Return the (x, y) coordinate for the center point of the cell that contains the specified text.  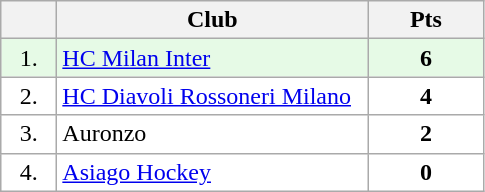
2 (426, 134)
Asiago Hockey (212, 172)
4 (426, 96)
HC Milan Inter (212, 58)
HC Diavoli Rossoneri Milano (212, 96)
2. (29, 96)
Auronzo (212, 134)
Club (212, 20)
Pts (426, 20)
3. (29, 134)
4. (29, 172)
1. (29, 58)
6 (426, 58)
0 (426, 172)
